From the cell containing the given text, extract its center point as (X, Y) coordinate. 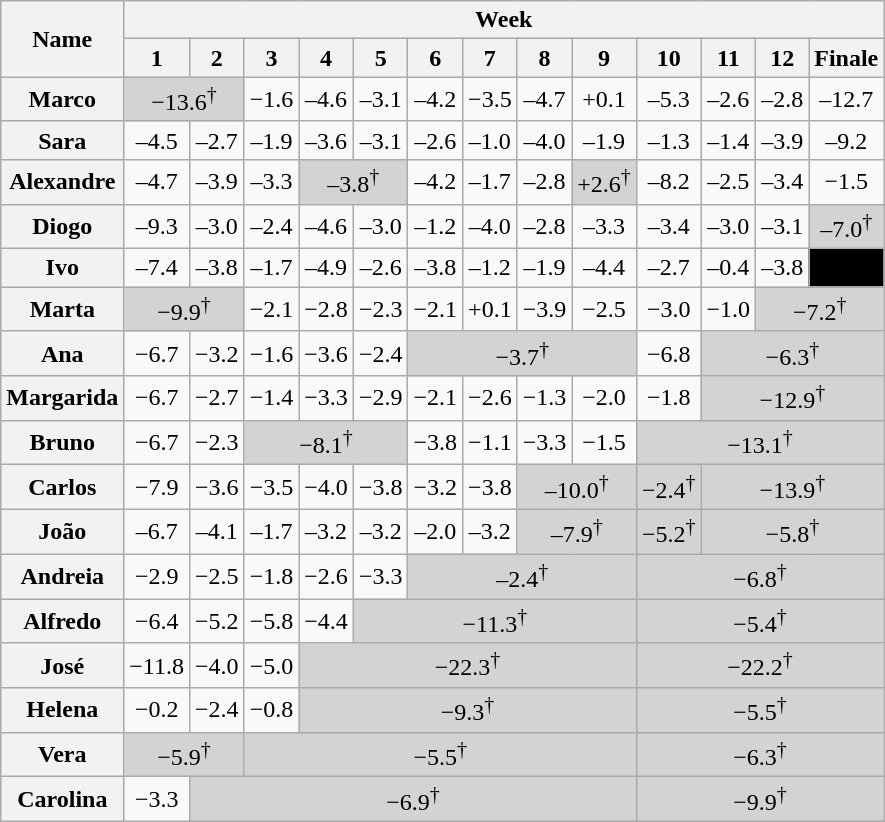
3 (272, 58)
−4.4 (326, 622)
–3.8† (354, 182)
6 (436, 58)
−1.3 (544, 398)
–4.9 (326, 268)
4 (326, 58)
10 (668, 58)
−5.4† (760, 622)
Carolina (62, 800)
9 (604, 58)
–9.2 (846, 140)
−2.7 (218, 398)
−6.8 (668, 354)
8 (544, 58)
5 (380, 58)
–2.4† (522, 576)
Marco (62, 100)
−2.0 (604, 398)
Carlos (62, 488)
−3.7† (522, 354)
−5.8† (792, 532)
7 (490, 58)
Diogo (62, 226)
−3.0 (668, 310)
–5.3 (668, 100)
–12.7 (846, 100)
–7.9† (576, 532)
–2.4 (272, 226)
−11.8 (157, 666)
−6.8† (760, 576)
Alexandre (62, 182)
2 (218, 58)
−1.4 (272, 398)
1 (157, 58)
−2.4† (668, 488)
−22.2† (760, 666)
Week (504, 20)
Ivo (62, 268)
–7.0† (846, 226)
−5.0 (272, 666)
−3.9 (544, 310)
Bruno (62, 442)
+2.6† (604, 182)
−7.2† (820, 310)
Andreia (62, 576)
−6.9† (414, 800)
−1.0 (728, 310)
–2.0 (436, 532)
−5.2† (668, 532)
Finale (846, 58)
−11.3† (494, 622)
−13.6† (184, 100)
–1.0 (490, 140)
Marta (62, 310)
–4.1 (218, 532)
−12.9† (792, 398)
–2.5 (728, 182)
–10.0† (576, 488)
−0.8 (272, 710)
−1.1 (490, 442)
–1.4 (728, 140)
–6.7 (157, 532)
−0.2 (157, 710)
−5.9† (184, 754)
−7.9 (157, 488)
–7.4 (157, 268)
Helena (62, 710)
Ana (62, 354)
–9.3 (157, 226)
−5.8 (272, 622)
Sara (62, 140)
Vera (62, 754)
–1.3 (668, 140)
−2.8 (326, 310)
−6.4 (157, 622)
–8.2 (668, 182)
−13.9† (792, 488)
−5.2 (218, 622)
Margarida (62, 398)
João (62, 532)
−13.1† (760, 442)
−8.1† (326, 442)
–4.4 (604, 268)
José (62, 666)
–0.4 (728, 268)
12 (782, 58)
–3.6 (326, 140)
−9.3† (468, 710)
11 (728, 58)
Alfredo (62, 622)
−22.3† (468, 666)
–4.5 (157, 140)
Name (62, 39)
